Return (X, Y) of the center of cell containing provided text 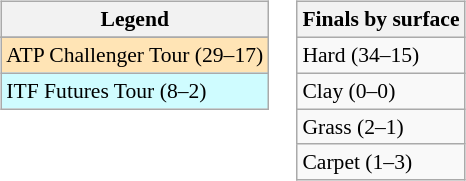
ATP Challenger Tour (29–17) (134, 55)
Hard (34–15) (380, 55)
Legend (134, 20)
ITF Futures Tour (8–2) (134, 91)
Finals by surface (380, 20)
Carpet (1–3) (380, 162)
Clay (0–0) (380, 91)
Grass (2–1) (380, 127)
